For the text-containing cell, return its midpoint in (x, y) coordinate format. 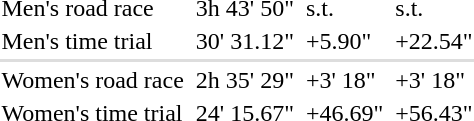
Women's road race (92, 80)
+22.54" (434, 41)
+5.90" (344, 41)
30' 31.12" (244, 41)
2h 35' 29" (244, 80)
Men's time trial (92, 41)
